Capture the cell that displays the provided text and extract its [X, Y] central coordinate. 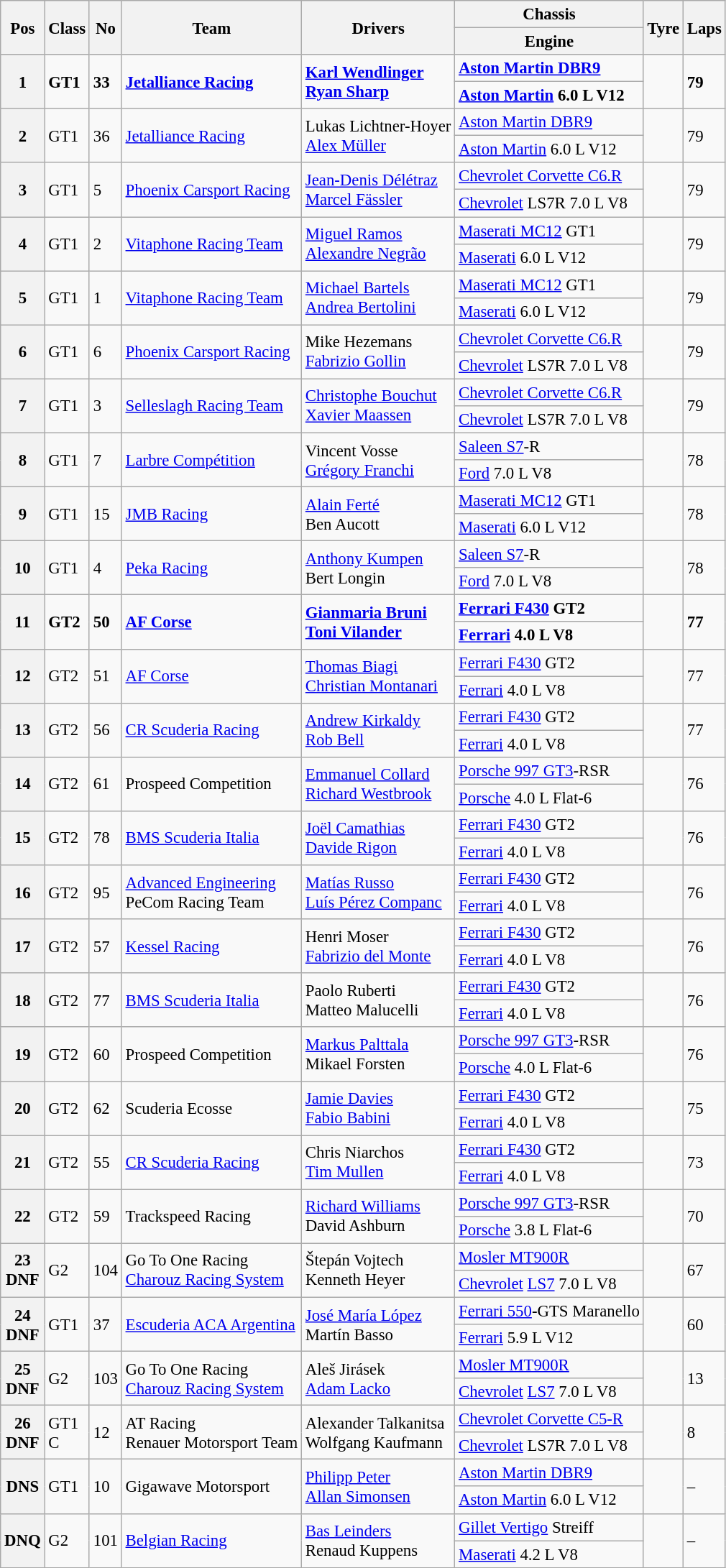
Chevrolet Corvette C5-R [549, 1419]
Ferrari 5.9 L V12 [549, 1338]
Emmanuel Collard Richard Westbrook [378, 785]
Henri Moser Fabrizio del Monte [378, 946]
Markus Palttala Mikael Forsten [378, 1055]
9 [23, 515]
23DNF [23, 1270]
Porsche 3.8 L Flat-6 [549, 1230]
Ferrari 550-GTS Maranello [549, 1311]
22 [23, 1216]
Pos [23, 27]
101 [105, 1541]
Escuderia ACA Argentina [211, 1324]
Gigawave Motorsport [211, 1486]
26DNF [23, 1433]
Scuderia Ecosse [211, 1108]
Štepán Vojtech Kenneth Heyer [378, 1270]
Gianmaria Bruni Toni Vilander [378, 622]
Gillet Vertigo Streiff [549, 1527]
Alexander Talkanitsa Wolfgang Kaufmann [378, 1433]
Christophe Bouchut Xavier Maassen [378, 405]
DNQ [23, 1541]
37 [105, 1324]
20 [23, 1108]
62 [105, 1108]
70 [704, 1216]
DNS [23, 1486]
AT Racing Renauer Motorsport Team [211, 1433]
Jamie Davies Fabio Babini [378, 1108]
50 [105, 622]
57 [105, 946]
Joël Camathias Davide Rigon [378, 838]
Philipp Peter Allan Simonsen [378, 1486]
19 [23, 1055]
25DNF [23, 1378]
33 [105, 82]
Chris Niarchos Tim Mullen [378, 1163]
No [105, 27]
36 [105, 135]
Thomas Biagi Christian Montanari [378, 675]
59 [105, 1216]
Miguel Ramos Alexandre Negrão [378, 244]
14 [23, 785]
Drivers [378, 27]
Belgian Racing [211, 1541]
Andrew Kirkaldy Rob Bell [378, 730]
11 [23, 622]
75 [704, 1108]
Kessel Racing [211, 946]
Selleslagh Racing Team [211, 405]
JMB Racing [211, 515]
Lukas Lichtner-Hoyer Alex Müller [378, 135]
16 [23, 893]
Advanced Engineering PeCom Racing Team [211, 893]
95 [105, 893]
Engine [549, 42]
GT1C [68, 1433]
104 [105, 1270]
73 [704, 1163]
Team [211, 27]
Mike Hezemans Fabrizio Gollin [378, 352]
18 [23, 1000]
Tyre [663, 27]
Class [68, 27]
Paolo Ruberti Matteo Malucelli [378, 1000]
61 [105, 785]
67 [704, 1270]
Jean-Denis Délétraz Marcel Fässler [378, 190]
55 [105, 1163]
Anthony Kumpen Bert Longin [378, 568]
56 [105, 730]
24DNF [23, 1324]
Michael Bartels Andrea Bertolini [378, 298]
103 [105, 1378]
Trackspeed Racing [211, 1216]
Larbre Compétition [211, 460]
Richard Williams David Ashburn [378, 1216]
21 [23, 1163]
Laps [704, 27]
José María López Martín Basso [378, 1324]
Bas Leinders Renaud Kuppens [378, 1541]
Maserati 4.2 L V8 [549, 1554]
Vincent Vosse Grégory Franchi [378, 460]
Alain Ferté Ben Aucott [378, 515]
Chassis [549, 14]
Aleš Jirásek Adam Lacko [378, 1378]
Matías Russo Luís Pérez Companc [378, 893]
Karl Wendlinger Ryan Sharp [378, 82]
17 [23, 946]
51 [105, 675]
Peka Racing [211, 568]
